Output the [x, y] coordinate of the center of the cell containing the given text.  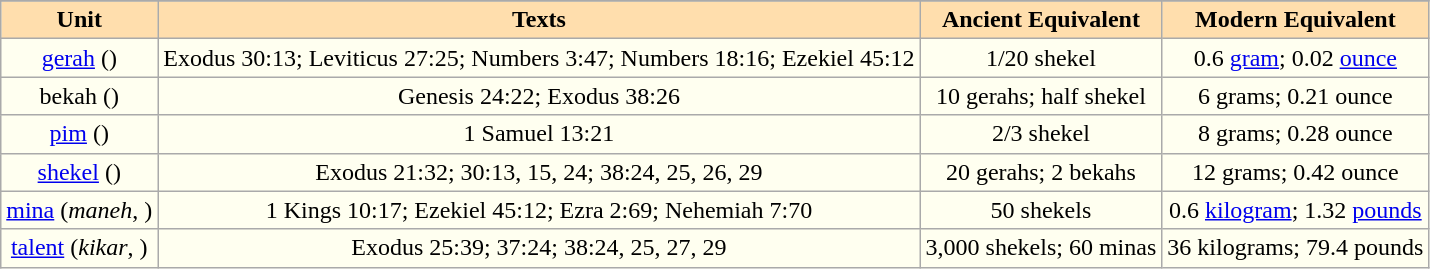
bekah () [80, 96]
1 Samuel 13:21 [539, 134]
Exodus 25:39; 37:24; 38:24, 25, 27, 29 [539, 248]
Exodus 30:13; Leviticus 27:25; Numbers 3:47; Numbers 18:16; Ezekiel 45:12 [539, 58]
50 shekels [1041, 210]
talent (kikar, ) [80, 248]
1/20 shekel [1041, 58]
Ancient Equivalent [1041, 20]
gerah () [80, 58]
10 gerahs; half shekel [1041, 96]
2/3 shekel [1041, 134]
12 grams; 0.42 ounce [1296, 172]
shekel () [80, 172]
pim () [80, 134]
Texts [539, 20]
0.6 gram; 0.02 ounce [1296, 58]
20 gerahs; 2 bekahs [1041, 172]
mina (maneh, ) [80, 210]
36 kilograms; 79.4 pounds [1296, 248]
Exodus 21:32; 30:13, 15, 24; 38:24, 25, 26, 29 [539, 172]
Genesis 24:22; Exodus 38:26 [539, 96]
6 grams; 0.21 ounce [1296, 96]
3,000 shekels; 60 minas [1041, 248]
Modern Equivalent [1296, 20]
Unit [80, 20]
1 Kings 10:17; Ezekiel 45:12; Ezra 2:69; Nehemiah 7:70 [539, 210]
8 grams; 0.28 ounce [1296, 134]
0.6 kilogram; 1.32 pounds [1296, 210]
